Provide the [x, y] coordinate of the cell's center where the given text is located.  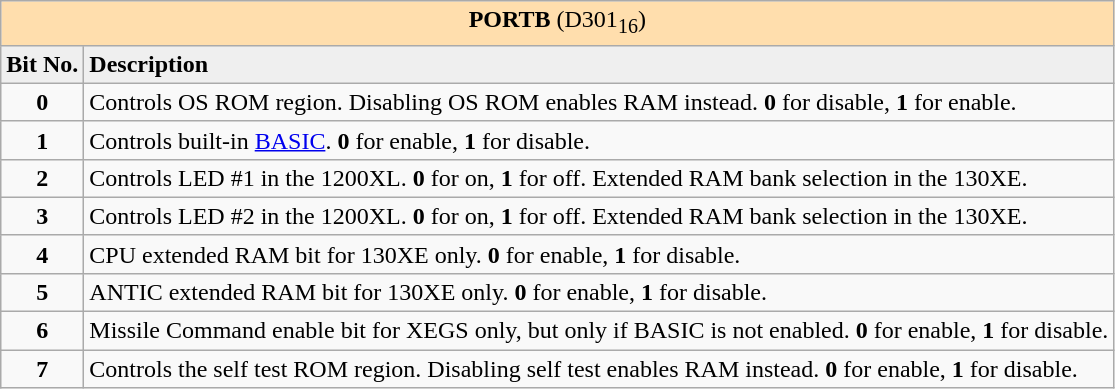
CPU extended RAM bit for 130XE only. 0 for enable, 1 for disable. [599, 254]
Controls LED #2 in the 1200XL. 0 for on, 1 for off. Extended RAM bank selection in the 130XE. [599, 216]
PORTB (D30116) [558, 23]
4 [42, 254]
Controls OS ROM region. Disabling OS ROM enables RAM instead. 0 for disable, 1 for enable. [599, 102]
5 [42, 292]
Controls built-in BASIC. 0 for enable, 1 for disable. [599, 140]
Missile Command enable bit for XEGS only, but only if BASIC is not enabled. 0 for enable, 1 for disable. [599, 331]
2 [42, 178]
7 [42, 369]
6 [42, 331]
ANTIC extended RAM bit for 130XE only. 0 for enable, 1 for disable. [599, 292]
Controls LED #1 in the 1200XL. 0 for on, 1 for off. Extended RAM bank selection in the 130XE. [599, 178]
Controls the self test ROM region. Disabling self test enables RAM instead. 0 for enable, 1 for disable. [599, 369]
3 [42, 216]
1 [42, 140]
Description [599, 64]
Bit No. [42, 64]
0 [42, 102]
